Extract the (X, Y) coordinate from the center of the cell holding the provided text.  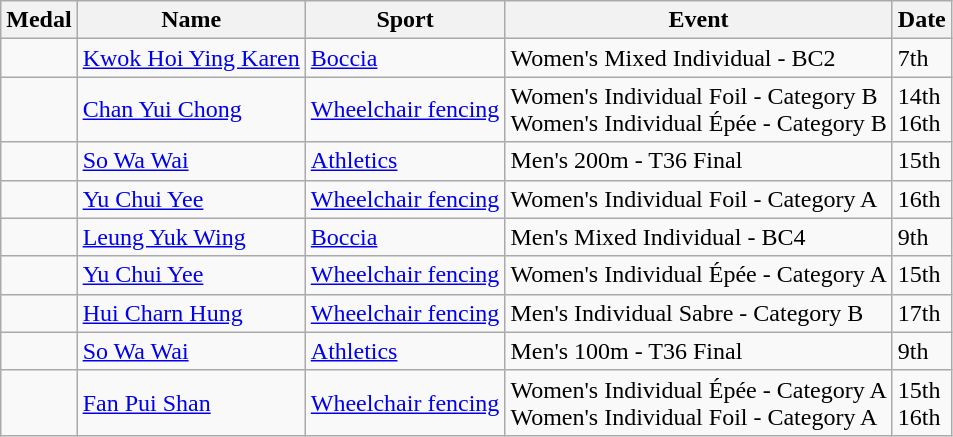
Men's Mixed Individual - BC4 (698, 237)
Leung Yuk Wing (191, 237)
Hui Charn Hung (191, 313)
Chan Yui Chong (191, 110)
Fan Pui Shan (191, 402)
Date (922, 20)
Men's 100m - T36 Final (698, 351)
Men's 200m - T36 Final (698, 161)
Women's Individual Foil - Category A (698, 199)
Women's Individual Foil - Category BWomen's Individual Épée - Category B (698, 110)
17th (922, 313)
15th16th (922, 402)
Women's Individual Épée - Category AWomen's Individual Foil - Category A (698, 402)
Women's Mixed Individual - BC2 (698, 58)
7th (922, 58)
Sport (405, 20)
Men's Individual Sabre - Category B (698, 313)
Women's Individual Épée - Category A (698, 275)
14th16th (922, 110)
Event (698, 20)
16th (922, 199)
Kwok Hoi Ying Karen (191, 58)
Name (191, 20)
Medal (39, 20)
